Find where the given text appears and provide that cell's center as (X, Y) coordinate. 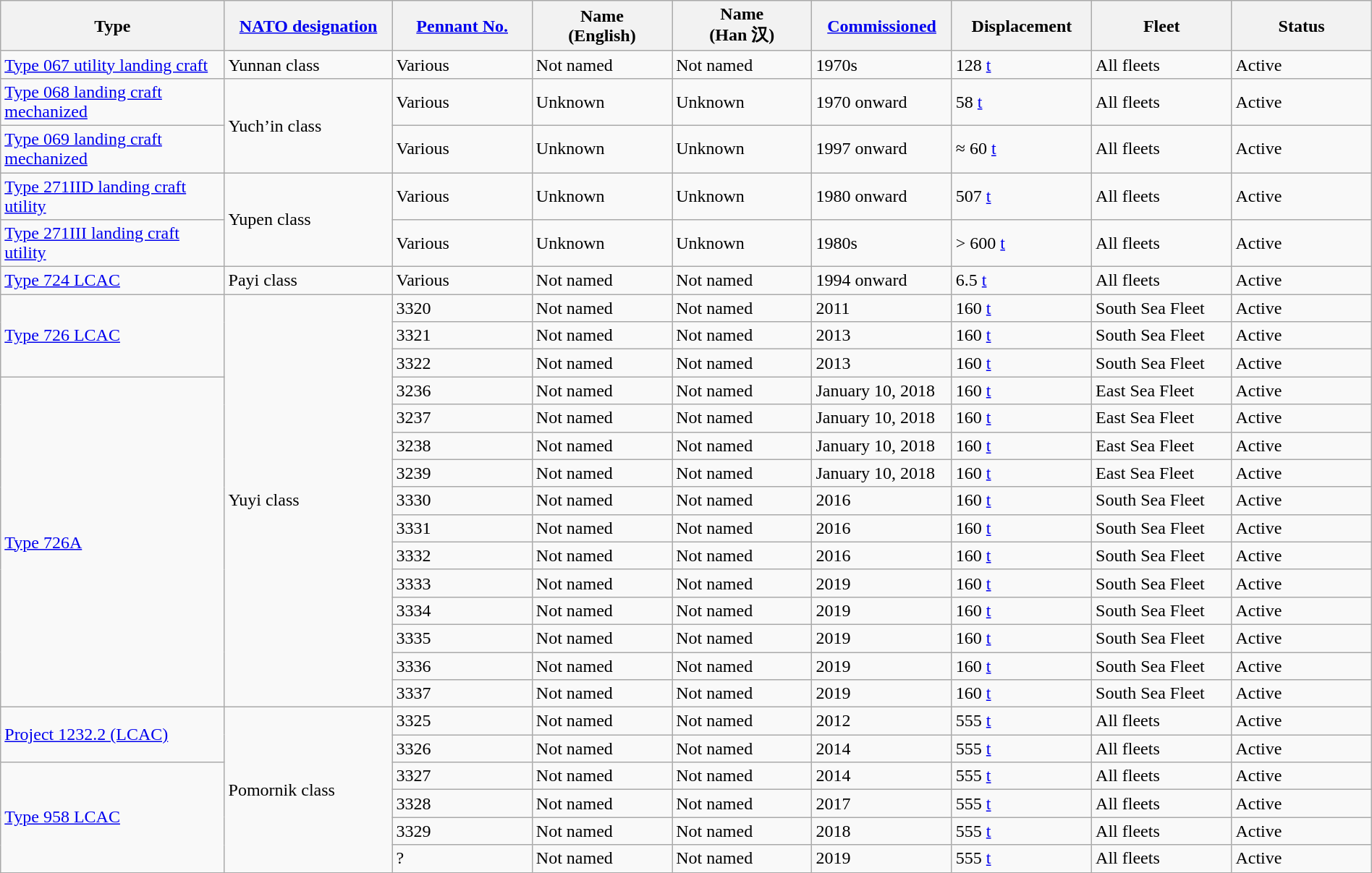
Payi class (308, 281)
1970 onward (881, 101)
Type 068 landing craft mechanized (113, 101)
3329 (462, 831)
3321 (462, 336)
Yuyi class (308, 501)
Project 1232.2 (LCAC) (113, 735)
1997 onward (881, 149)
Status (1301, 26)
2012 (881, 721)
Type 958 LCAC (113, 817)
Pennant No. (462, 26)
2011 (881, 308)
3335 (462, 638)
Commissioned (881, 26)
2018 (881, 831)
Displacement (1022, 26)
3334 (462, 610)
Type 067 utility landing craft (113, 64)
Name(English) (602, 26)
3238 (462, 446)
3337 (462, 694)
2017 (881, 804)
3331 (462, 528)
Yunnan class (308, 64)
Type (113, 26)
1980 onward (881, 195)
Type 726 LCAC (113, 336)
3328 (462, 804)
Fleet (1162, 26)
1970s (881, 64)
3320 (462, 308)
3333 (462, 583)
Name(Han 汉) (742, 26)
3332 (462, 555)
3330 (462, 501)
Type 069 landing craft mechanized (113, 149)
3327 (462, 776)
3239 (462, 473)
1994 onward (881, 281)
Type 271IID landing craft utility (113, 195)
Pomornik class (308, 790)
Type 724 LCAC (113, 281)
3322 (462, 363)
Type 271III landing craft utility (113, 243)
Yupen class (308, 219)
1980s (881, 243)
6.5 t (1022, 281)
3326 (462, 749)
NATO designation (308, 26)
Type 726A (113, 542)
3237 (462, 418)
> 600 t (1022, 243)
128 t (1022, 64)
≈ 60 t (1022, 149)
Yuch’in class (308, 125)
507 t (1022, 195)
3336 (462, 666)
? (462, 859)
58 t (1022, 101)
3325 (462, 721)
3236 (462, 391)
